Locate the cell with the specified text and output its (X, Y) center coordinate. 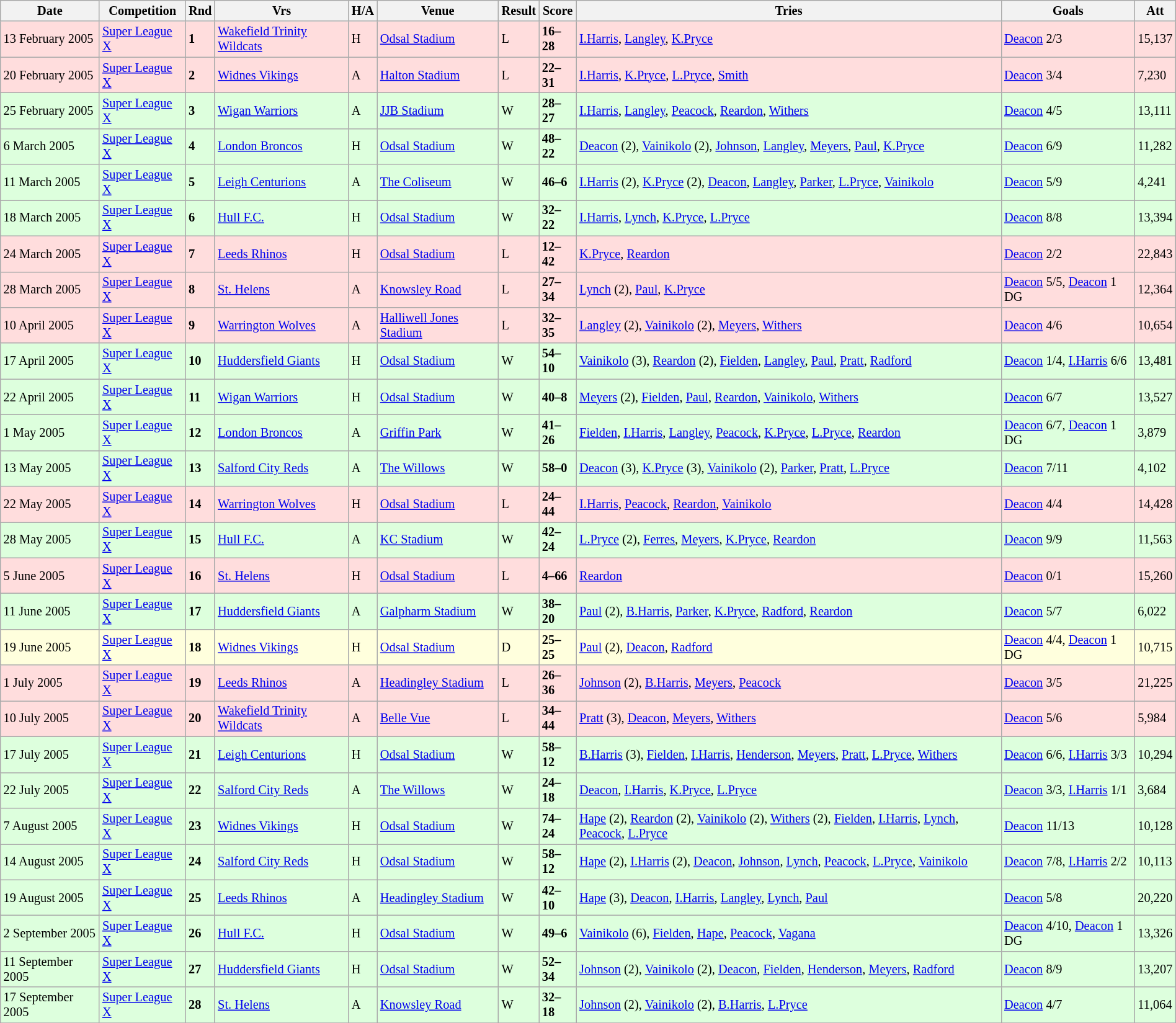
Deacon (3), K.Pryce (3), Vainikolo (2), Parker, Pratt, L.Pryce (789, 468)
25–25 (558, 647)
6 (200, 218)
B.Harris (3), Fielden, I.Harris, Henderson, Meyers, Pratt, L.Pryce, Withers (789, 754)
Deacon 4/4, Deacon 1 DG (1068, 647)
4,102 (1155, 468)
Pratt (3), Deacon, Meyers, Withers (789, 718)
21,225 (1155, 683)
Meyers (2), Fielden, Paul, Reardon, Vainikolo, Withers (789, 397)
Deacon 4/4 (1068, 504)
I.Harris, Peacock, Reardon, Vainikolo (789, 504)
Deacon 2/3 (1068, 39)
Hape (2), Reardon (2), Vainikolo (2), Withers (2), Fielden, I.Harris, Lynch, Peacock, L.Pryce (789, 826)
42–10 (558, 898)
Johnson (2), Vainikolo (2), B.Harris, L.Pryce (789, 1005)
11 March 2005 (50, 182)
L.Pryce (2), Ferres, Meyers, K.Pryce, Reardon (789, 540)
Deacon 3/4 (1068, 75)
2 (200, 75)
4,241 (1155, 182)
24–18 (558, 790)
27 (200, 969)
Johnson (2), Vainikolo (2), Deacon, Fielden, Henderson, Meyers, Radford (789, 969)
Tries (789, 11)
Deacon 7/11 (1068, 468)
7 (200, 254)
15,137 (1155, 39)
Deacon 5/9 (1068, 182)
9 (200, 325)
Lynch (2), Paul, K.Pryce (789, 290)
Deacon 9/9 (1068, 540)
10,128 (1155, 826)
Deacon 1/4, I.Harris 6/6 (1068, 361)
10 July 2005 (50, 718)
Paul (2), B.Harris, Parker, K.Pryce, Radford, Reardon (789, 611)
49–6 (558, 933)
Deacon 5/7 (1068, 611)
1 (200, 39)
12,364 (1155, 290)
10,113 (1155, 862)
10,715 (1155, 647)
32–35 (558, 325)
I.Harris, Langley, K.Pryce (789, 39)
14 August 2005 (50, 862)
Goals (1068, 11)
Att (1155, 11)
5 (200, 182)
20 February 2005 (50, 75)
8 (200, 290)
38–20 (558, 611)
11,282 (1155, 146)
13,111 (1155, 110)
42–24 (558, 540)
22 July 2005 (50, 790)
Deacon 5/6 (1068, 718)
Griffin Park (438, 432)
10,654 (1155, 325)
4 (200, 146)
7,230 (1155, 75)
I.Harris (2), K.Pryce (2), Deacon, Langley, Parker, L.Pryce, Vainikolo (789, 182)
12–42 (558, 254)
14,428 (1155, 504)
Hape (2), I.Harris (2), Deacon, Johnson, Lynch, Peacock, L.Pryce, Vainikolo (789, 862)
Deacon, I.Harris, K.Pryce, L.Pryce (789, 790)
48–22 (558, 146)
Rnd (200, 11)
Fielden, I.Harris, Langley, Peacock, K.Pryce, L.Pryce, Reardon (789, 432)
40–8 (558, 397)
Deacon 6/6, I.Harris 3/3 (1068, 754)
24 (200, 862)
3,879 (1155, 432)
11,563 (1155, 540)
3 (200, 110)
22–31 (558, 75)
58–0 (558, 468)
22 April 2005 (50, 397)
10 April 2005 (50, 325)
Deacon 6/9 (1068, 146)
Galpharm Stadium (438, 611)
34–44 (558, 718)
Deacon 4/10, Deacon 1 DG (1068, 933)
Deacon (2), Vainikolo (2), Johnson, Langley, Meyers, Paul, K.Pryce (789, 146)
41–26 (558, 432)
Deacon 3/3, I.Harris 1/1 (1068, 790)
13,326 (1155, 933)
13,207 (1155, 969)
6,022 (1155, 611)
10,294 (1155, 754)
13 February 2005 (50, 39)
28–27 (558, 110)
Competition (143, 11)
27–34 (558, 290)
Deacon 8/8 (1068, 218)
Deacon 5/8 (1068, 898)
13,394 (1155, 218)
25 February 2005 (50, 110)
17 April 2005 (50, 361)
22 (200, 790)
32–18 (558, 1005)
17 (200, 611)
Johnson (2), B.Harris, Meyers, Peacock (789, 683)
Result (519, 11)
4–66 (558, 576)
JJB Stadium (438, 110)
11 June 2005 (50, 611)
15,260 (1155, 576)
Deacon 4/5 (1068, 110)
Deacon 7/8, I.Harris 2/2 (1068, 862)
18 March 2005 (50, 218)
Vainikolo (3), Reardon (2), Fielden, Langley, Paul, Pratt, Radford (789, 361)
12 (200, 432)
14 (200, 504)
K.Pryce, Reardon (789, 254)
13,481 (1155, 361)
11 (200, 397)
KC Stadium (438, 540)
13,527 (1155, 397)
10 (200, 361)
Deacon 11/13 (1068, 826)
24–44 (558, 504)
Deacon 2/2 (1068, 254)
Vrs (282, 11)
32–22 (558, 218)
28 (200, 1005)
H/A (363, 11)
Halliwell Jones Stadium (438, 325)
11 September 2005 (50, 969)
26 (200, 933)
23 (200, 826)
I.Harris, K.Pryce, L.Pryce, Smith (789, 75)
I.Harris, Lynch, K.Pryce, L.Pryce (789, 218)
Langley (2), Vainikolo (2), Meyers, Withers (789, 325)
13 (200, 468)
18 (200, 647)
21 (200, 754)
Score (558, 11)
26–36 (558, 683)
24 March 2005 (50, 254)
28 May 2005 (50, 540)
15 (200, 540)
Venue (438, 11)
22,843 (1155, 254)
13 May 2005 (50, 468)
1 May 2005 (50, 432)
74–24 (558, 826)
7 August 2005 (50, 826)
19 (200, 683)
52–34 (558, 969)
25 (200, 898)
Deacon 5/5, Deacon 1 DG (1068, 290)
Paul (2), Deacon, Radford (789, 647)
16 (200, 576)
I.Harris, Langley, Peacock, Reardon, Withers (789, 110)
Belle Vue (438, 718)
D (519, 647)
Deacon 6/7 (1068, 397)
6 March 2005 (50, 146)
5,984 (1155, 718)
17 September 2005 (50, 1005)
Deacon 3/5 (1068, 683)
22 May 2005 (50, 504)
3,684 (1155, 790)
19 August 2005 (50, 898)
The Coliseum (438, 182)
46–6 (558, 182)
Vainikolo (6), Fielden, Hape, Peacock, Vagana (789, 933)
5 June 2005 (50, 576)
28 March 2005 (50, 290)
2 September 2005 (50, 933)
1 July 2005 (50, 683)
Deacon 4/6 (1068, 325)
Reardon (789, 576)
Hape (3), Deacon, I.Harris, Langley, Lynch, Paul (789, 898)
20 (200, 718)
54–10 (558, 361)
Date (50, 11)
Deacon 6/7, Deacon 1 DG (1068, 432)
Deacon 8/9 (1068, 969)
17 July 2005 (50, 754)
16–28 (558, 39)
11,064 (1155, 1005)
Deacon 4/7 (1068, 1005)
Deacon 0/1 (1068, 576)
19 June 2005 (50, 647)
20,220 (1155, 898)
Halton Stadium (438, 75)
